Locate the cell with the specified text and output its (x, y) center coordinate. 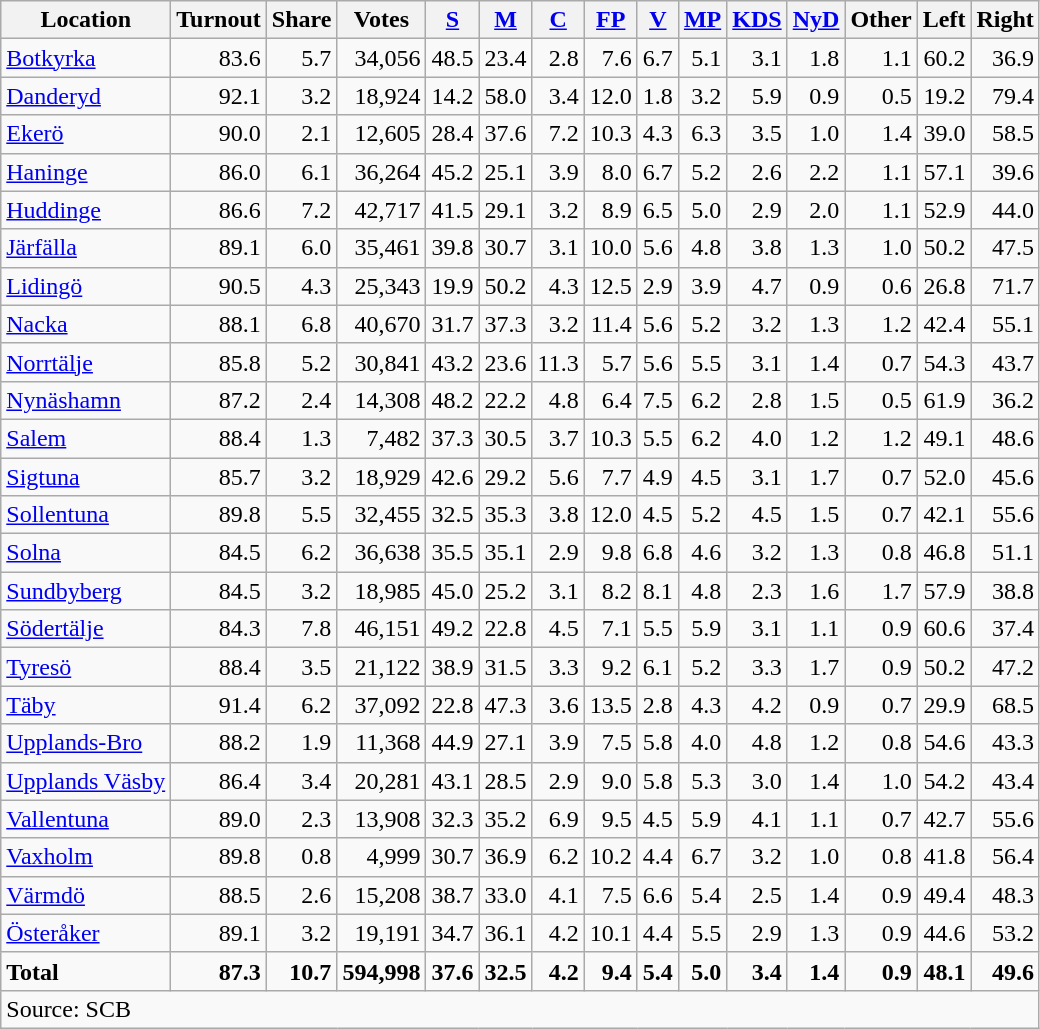
12,605 (382, 134)
38.8 (1005, 591)
9.2 (610, 667)
35,461 (382, 248)
90.5 (219, 286)
36,638 (382, 553)
89.0 (219, 819)
2.0 (816, 210)
3.0 (757, 781)
31.7 (452, 324)
Huddinge (86, 210)
11,368 (382, 743)
Solna (86, 553)
47.2 (1005, 667)
56.4 (1005, 857)
MP (702, 20)
4.9 (658, 477)
C (558, 20)
42.4 (944, 324)
49.6 (1005, 971)
21,122 (382, 667)
Nynäshamn (86, 400)
23.6 (506, 362)
86.4 (219, 781)
0.6 (881, 286)
18,929 (382, 477)
Danderyd (86, 96)
45.0 (452, 591)
32.3 (452, 819)
3.6 (558, 705)
Location (86, 20)
44.9 (452, 743)
47.3 (506, 705)
40,670 (382, 324)
2.2 (816, 172)
25.1 (506, 172)
7.6 (610, 58)
61.9 (944, 400)
Österåker (86, 933)
6.5 (658, 210)
48.5 (452, 58)
34.7 (452, 933)
Source: SCB (520, 1009)
68.5 (1005, 705)
S (452, 20)
42.1 (944, 515)
5.3 (702, 781)
32,455 (382, 515)
M (506, 20)
34,056 (382, 58)
92.1 (219, 96)
39.6 (1005, 172)
27.1 (506, 743)
18,985 (382, 591)
594,998 (382, 971)
41.8 (944, 857)
6.0 (302, 248)
Vallentuna (86, 819)
25,343 (382, 286)
79.4 (1005, 96)
85.8 (219, 362)
35.3 (506, 515)
42.6 (452, 477)
10.0 (610, 248)
19.9 (452, 286)
57.9 (944, 591)
86.6 (219, 210)
11.4 (610, 324)
36.1 (506, 933)
Täby (86, 705)
13.5 (610, 705)
87.3 (219, 971)
25.2 (506, 591)
Left (944, 20)
11.3 (558, 362)
20,281 (382, 781)
58.5 (1005, 134)
51.1 (1005, 553)
FP (610, 20)
Nacka (86, 324)
42.7 (944, 819)
46.8 (944, 553)
43.7 (1005, 362)
88.1 (219, 324)
Sundbyberg (86, 591)
49.4 (944, 895)
19.2 (944, 96)
88.2 (219, 743)
29.9 (944, 705)
8.9 (610, 210)
15,208 (382, 895)
2.4 (302, 400)
23.4 (506, 58)
9.5 (610, 819)
45.6 (1005, 477)
87.2 (219, 400)
Sollentuna (86, 515)
86.0 (219, 172)
83.6 (219, 58)
71.7 (1005, 286)
6.3 (702, 134)
33.0 (506, 895)
36.2 (1005, 400)
6.4 (610, 400)
Right (1005, 20)
12.5 (610, 286)
48.1 (944, 971)
7.8 (302, 629)
43.4 (1005, 781)
7.1 (610, 629)
10.7 (302, 971)
48.3 (1005, 895)
14,308 (382, 400)
Upplands Väsby (86, 781)
90.0 (219, 134)
4.6 (702, 553)
8.0 (610, 172)
54.3 (944, 362)
9.0 (610, 781)
9.8 (610, 553)
31.5 (506, 667)
49.2 (452, 629)
29.1 (506, 210)
Botkyrka (86, 58)
84.3 (219, 629)
57.1 (944, 172)
5.1 (702, 58)
10.1 (610, 933)
85.7 (219, 477)
9.4 (610, 971)
88.5 (219, 895)
44.0 (1005, 210)
6.9 (558, 819)
42,717 (382, 210)
Värmdö (86, 895)
35.5 (452, 553)
14.2 (452, 96)
39.8 (452, 248)
Ekerö (86, 134)
36,264 (382, 172)
Järfälla (86, 248)
1.9 (302, 743)
7.7 (610, 477)
19,191 (382, 933)
55.1 (1005, 324)
18,924 (382, 96)
48.2 (452, 400)
28.5 (506, 781)
60.2 (944, 58)
13,908 (382, 819)
43.1 (452, 781)
Vaxholm (86, 857)
26.8 (944, 286)
48.6 (1005, 438)
Södertälje (86, 629)
10.2 (610, 857)
43.2 (452, 362)
4.7 (757, 286)
30.5 (506, 438)
22.2 (506, 400)
2.1 (302, 134)
58.0 (506, 96)
41.5 (452, 210)
6.6 (658, 895)
Other (881, 20)
44.6 (944, 933)
35.2 (506, 819)
29.2 (506, 477)
52.9 (944, 210)
35.1 (506, 553)
Haninge (86, 172)
91.4 (219, 705)
V (658, 20)
49.1 (944, 438)
Share (302, 20)
8.1 (658, 591)
Tyresö (86, 667)
52.0 (944, 477)
39.0 (944, 134)
Votes (382, 20)
38.7 (452, 895)
37,092 (382, 705)
30,841 (382, 362)
37.4 (1005, 629)
38.9 (452, 667)
47.5 (1005, 248)
53.2 (1005, 933)
Upplands-Bro (86, 743)
45.2 (452, 172)
60.6 (944, 629)
54.6 (944, 743)
4,999 (382, 857)
Norrtälje (86, 362)
KDS (757, 20)
Total (86, 971)
2.5 (757, 895)
Salem (86, 438)
3.7 (558, 438)
Sigtuna (86, 477)
7,482 (382, 438)
28.4 (452, 134)
NyD (816, 20)
Lidingö (86, 286)
Turnout (219, 20)
46,151 (382, 629)
8.2 (610, 591)
54.2 (944, 781)
1.6 (816, 591)
43.3 (1005, 743)
